Determine the (x, y) coordinate at the center of the cell enclosing the given text.  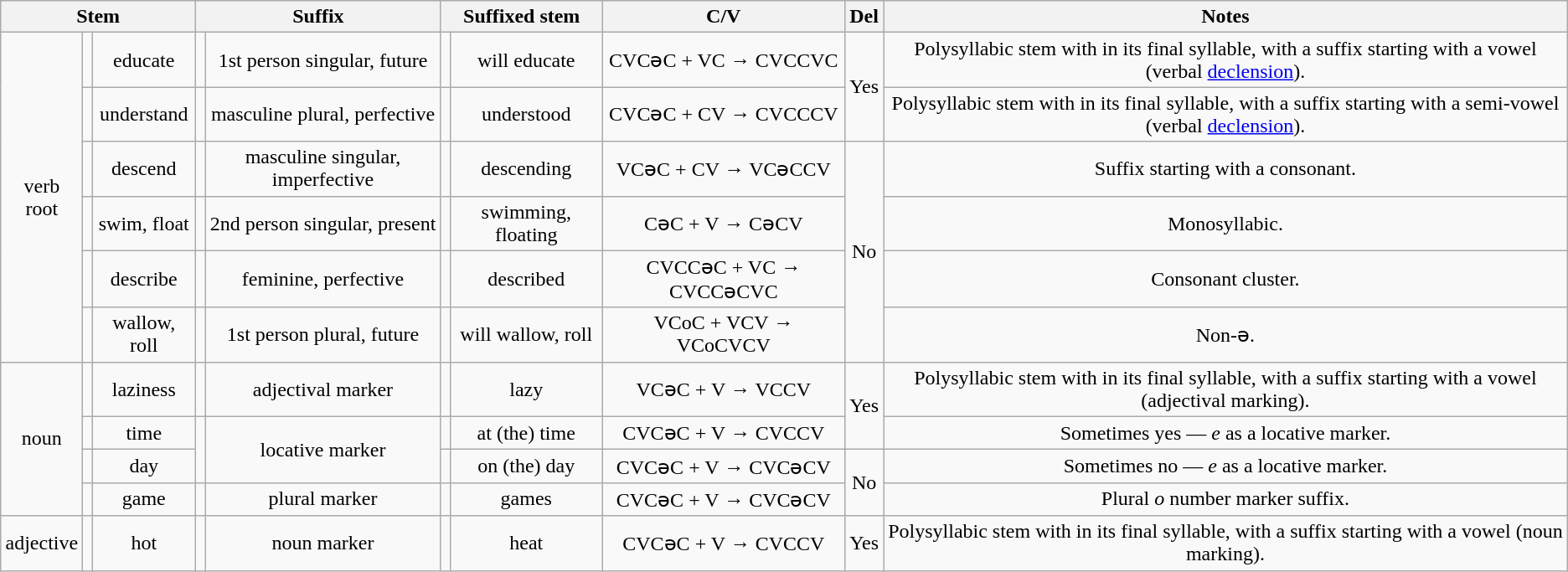
VCoC + VCV → VCoCVCV (724, 335)
Polysyllabic stem with in its final syllable, with a suffix starting with a vowel (noun marking). (1226, 543)
Plural o number marker suffix. (1226, 499)
Sometimes yes — e as a locative marker. (1226, 433)
will wallow, roll (526, 335)
Consonant cluster. (1226, 279)
Non-ə. (1226, 335)
Suffix (318, 17)
noun marker (323, 543)
CVCCəC + VC → CVCCəCVC (724, 279)
understood (526, 114)
time (144, 433)
at (the) time (526, 433)
1st person plural, future (323, 335)
CVCəC + VC → CVCCVC (724, 60)
masculine singular, imperfective (323, 169)
swim, float (144, 223)
Del (864, 17)
Suffix starting with a consonant. (1226, 169)
Polysyllabic stem with in its final syllable, with a suffix starting with a vowel (adjectival marking). (1226, 389)
day (144, 466)
laziness (144, 389)
wallow, roll (144, 335)
Polysyllabic stem with in its final syllable, with a suffix starting with a vowel (verbal declension). (1226, 60)
CVCəC + CV → CVCCCV (724, 114)
masculine plural, perfective (323, 114)
adjective (42, 543)
verb root (42, 198)
VCəC + CV → VCəCCV (724, 169)
2nd person singular, present (323, 223)
descending (526, 169)
plural marker (323, 499)
noun (42, 439)
Notes (1226, 17)
Polysyllabic stem with in its final syllable, with a suffix starting with a semi-vowel (verbal declension). (1226, 114)
Sometimes no — e as a locative marker. (1226, 466)
1st person singular, future (323, 60)
game (144, 499)
hot (144, 543)
VCəC + V → VCCV (724, 389)
will educate (526, 60)
swimming, floating (526, 223)
understand (144, 114)
CəC + V → CəCV (724, 223)
heat (526, 543)
on (the) day (526, 466)
descend (144, 169)
C/V (724, 17)
Suffixed stem (521, 17)
described (526, 279)
Stem (99, 17)
locative marker (323, 449)
educate (144, 60)
Monosyllabic. (1226, 223)
lazy (526, 389)
describe (144, 279)
feminine, perfective (323, 279)
games (526, 499)
adjectival marker (323, 389)
